Detect which cell encompasses the target text, then output its (x, y) center coordinate. 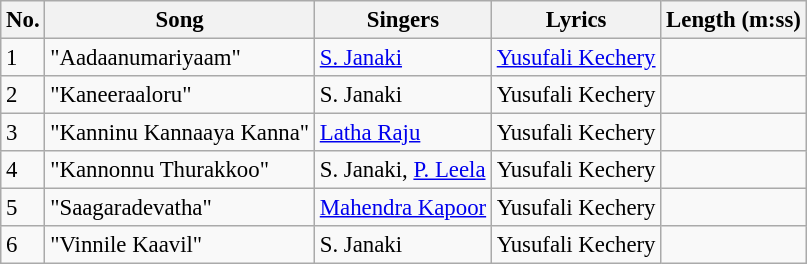
"Kaneeraaloru" (180, 95)
6 (23, 245)
Lyrics (576, 20)
S. Janaki, P. Leela (402, 170)
Mahendra Kapoor (402, 208)
"Vinnile Kaavil" (180, 245)
"Aadaanumariyaam" (180, 58)
Latha Raju (402, 133)
Singers (402, 20)
1 (23, 58)
No. (23, 20)
5 (23, 208)
3 (23, 133)
2 (23, 95)
"Kanninu Kannaaya Kanna" (180, 133)
4 (23, 170)
Length (m:ss) (734, 20)
"Saagaradevatha" (180, 208)
"Kannonnu Thurakkoo" (180, 170)
Song (180, 20)
